Find where the given text appears and provide that cell's center as [x, y] coordinate. 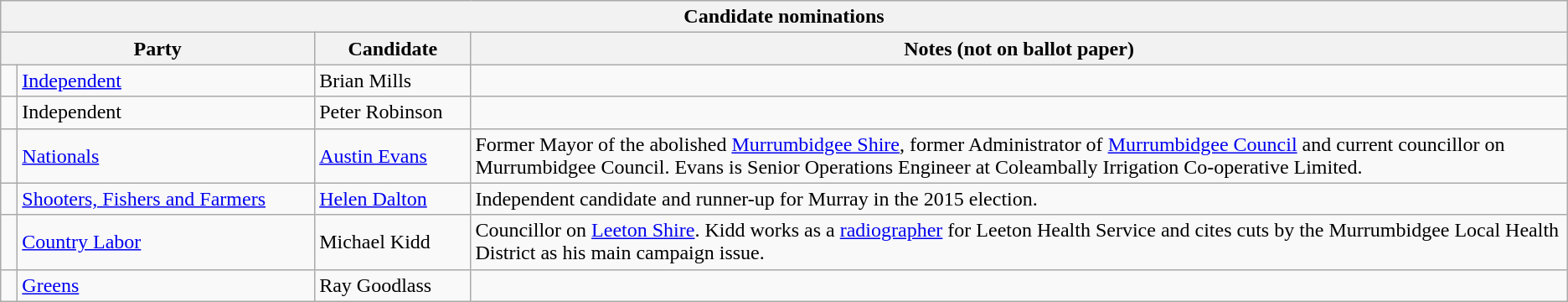
Greens [166, 285]
Brian Mills [393, 81]
Ray Goodlass [393, 285]
Party [157, 49]
Peter Robinson [393, 112]
Candidate nominations [784, 17]
Helen Dalton [393, 199]
Candidate [393, 49]
Country Labor [166, 242]
Shooters, Fishers and Farmers [166, 199]
Independent candidate and runner-up for Murray in the 2015 election. [1019, 199]
Nationals [166, 156]
Michael Kidd [393, 242]
Austin Evans [393, 156]
Notes (not on ballot paper) [1019, 49]
